From the cell containing the given text, extract its center point as (X, Y) coordinate. 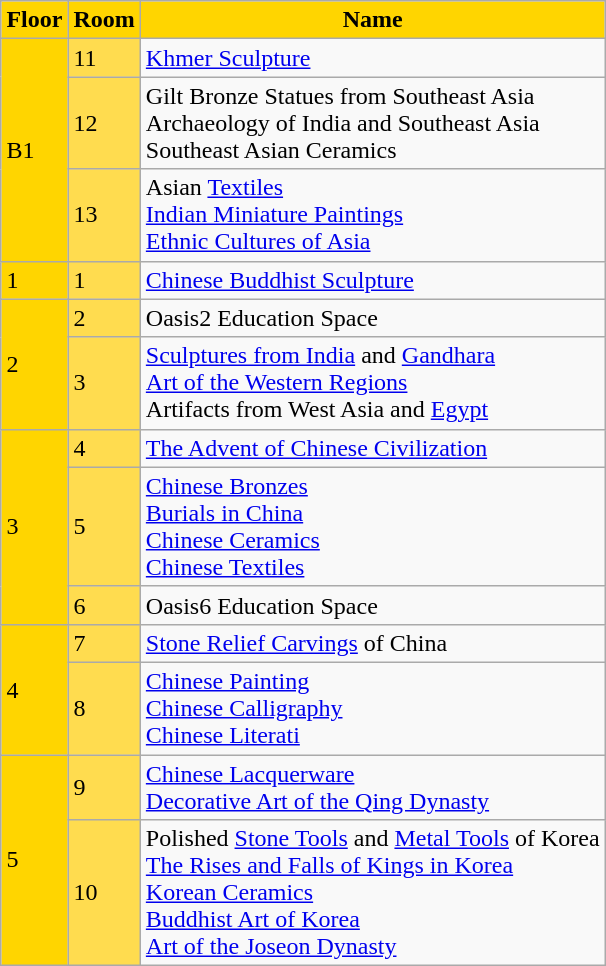
Khmer Sculpture (372, 58)
Chinese Buddhist Sculpture (372, 280)
B1 (34, 150)
7 (104, 643)
Chinese BronzesBurials in ChinaChinese CeramicsChinese Textiles (372, 526)
13 (104, 215)
Chinese PaintingChinese CalligraphyChinese Literati (372, 708)
9 (104, 786)
Chinese LacquerwareDecorative Art of the Qing Dynasty (372, 786)
Room (104, 20)
Gilt Bronze Statues from Southeast AsiaArchaeology of India and Southeast AsiaSoutheast Asian Ceramics (372, 123)
Asian TextilesIndian Miniature PaintingsEthnic Cultures of Asia (372, 215)
Sculptures from India and GandharaArt of the Western RegionsArtifacts from West Asia and Egypt (372, 383)
6 (104, 605)
8 (104, 708)
The Advent of Chinese Civilization (372, 448)
12 (104, 123)
Polished Stone Tools and Metal Tools of KoreaThe Rises and Falls of Kings in KoreaKorean CeramicsBuddhist Art of KoreaArt of the Joseon Dynasty (372, 893)
10 (104, 893)
Oasis6 Education Space (372, 605)
11 (104, 58)
Floor (34, 20)
Name (372, 20)
Stone Relief Carvings of China (372, 643)
Oasis2 Education Space (372, 318)
